From the cell containing the given text, extract its center point as [X, Y] coordinate. 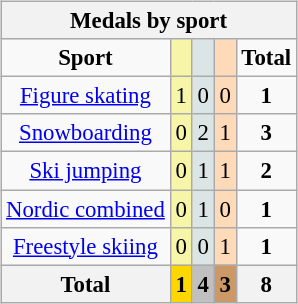
Medals by sport [149, 21]
Freestyle skiing [86, 246]
Nordic combined [86, 209]
8 [266, 284]
Ski jumping [86, 171]
Snowboarding [86, 133]
Figure skating [86, 96]
Sport [86, 58]
4 [203, 284]
